Determine the [x, y] coordinate at the center of the cell enclosing the given text.  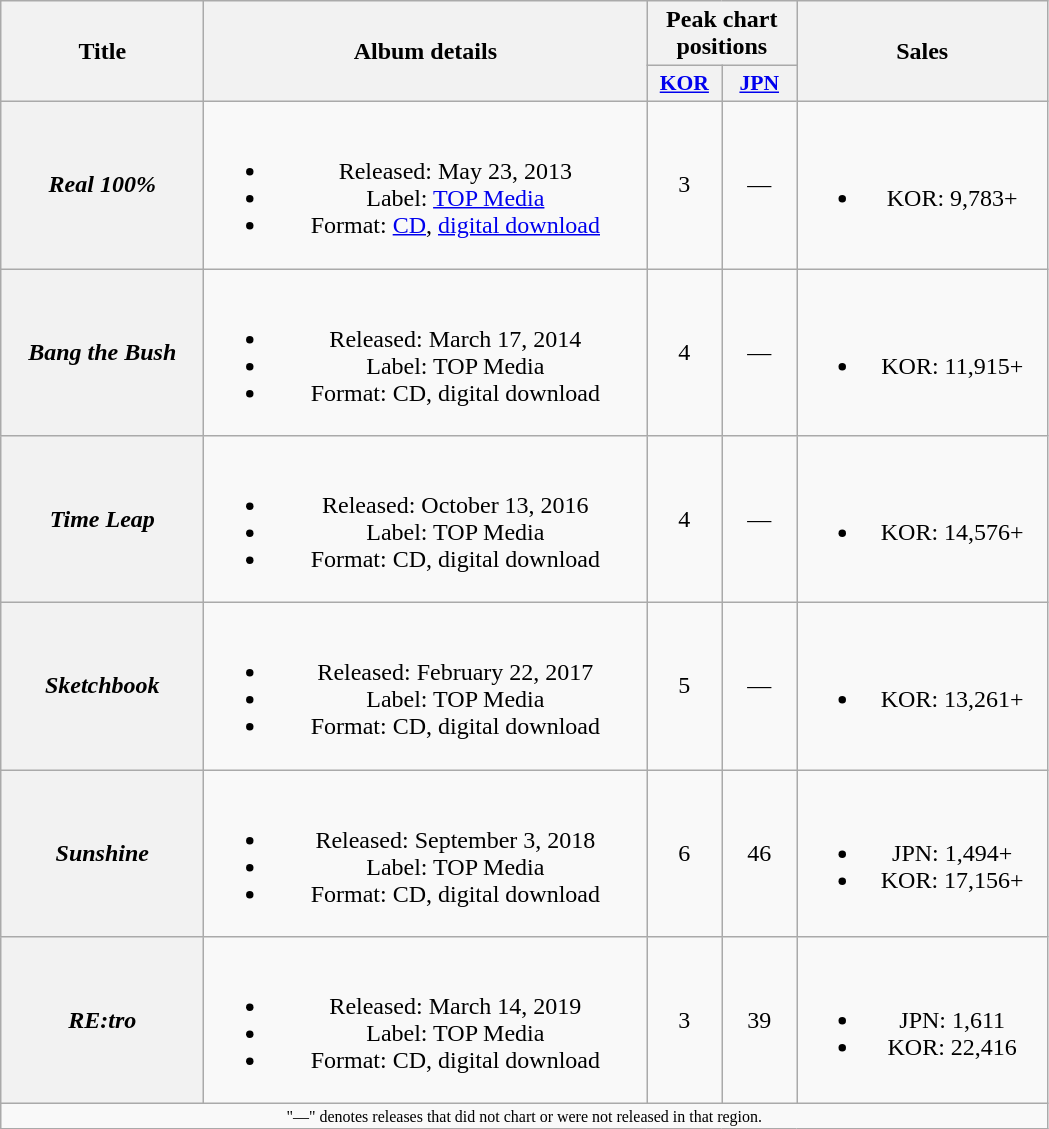
JPN: 1,611KOR: 22,416 [922, 1020]
Album details [426, 52]
Bang the Bush [102, 352]
39 [760, 1020]
KOR: 13,261+ [922, 686]
JPN: 1,494+KOR: 17,156+ [922, 854]
Released: March 17, 2014Label: TOP MediaFormat: CD, digital download [426, 352]
Sketchbook [102, 686]
46 [760, 854]
Released: March 14, 2019Label: TOP MediaFormat: CD, digital download [426, 1020]
Released: October 13, 2016Label: TOP MediaFormat: CD, digital download [426, 520]
KOR [684, 84]
Peak chart positions [722, 34]
Sales [922, 52]
"—" denotes releases that did not chart or were not released in that region. [524, 1116]
Sunshine [102, 854]
JPN [760, 84]
6 [684, 854]
Title [102, 52]
KOR: 14,576+ [922, 520]
Released: February 22, 2017Label: TOP MediaFormat: CD, digital download [426, 686]
RE:tro [102, 1020]
Released: September 3, 2018Label: TOP MediaFormat: CD, digital download [426, 854]
KOR: 11,915+ [922, 352]
Released: May 23, 2013Label: TOP MediaFormat: CD, digital download [426, 184]
Real 100% [102, 184]
KOR: 9,783+ [922, 184]
Time Leap [102, 520]
5 [684, 686]
